Provide the [X, Y] coordinate of the cell's center where the given text is located.  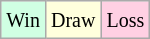
Win [24, 20]
Draw [72, 20]
Loss [126, 20]
